Output the (x, y) coordinate of the center of the cell containing the given text.  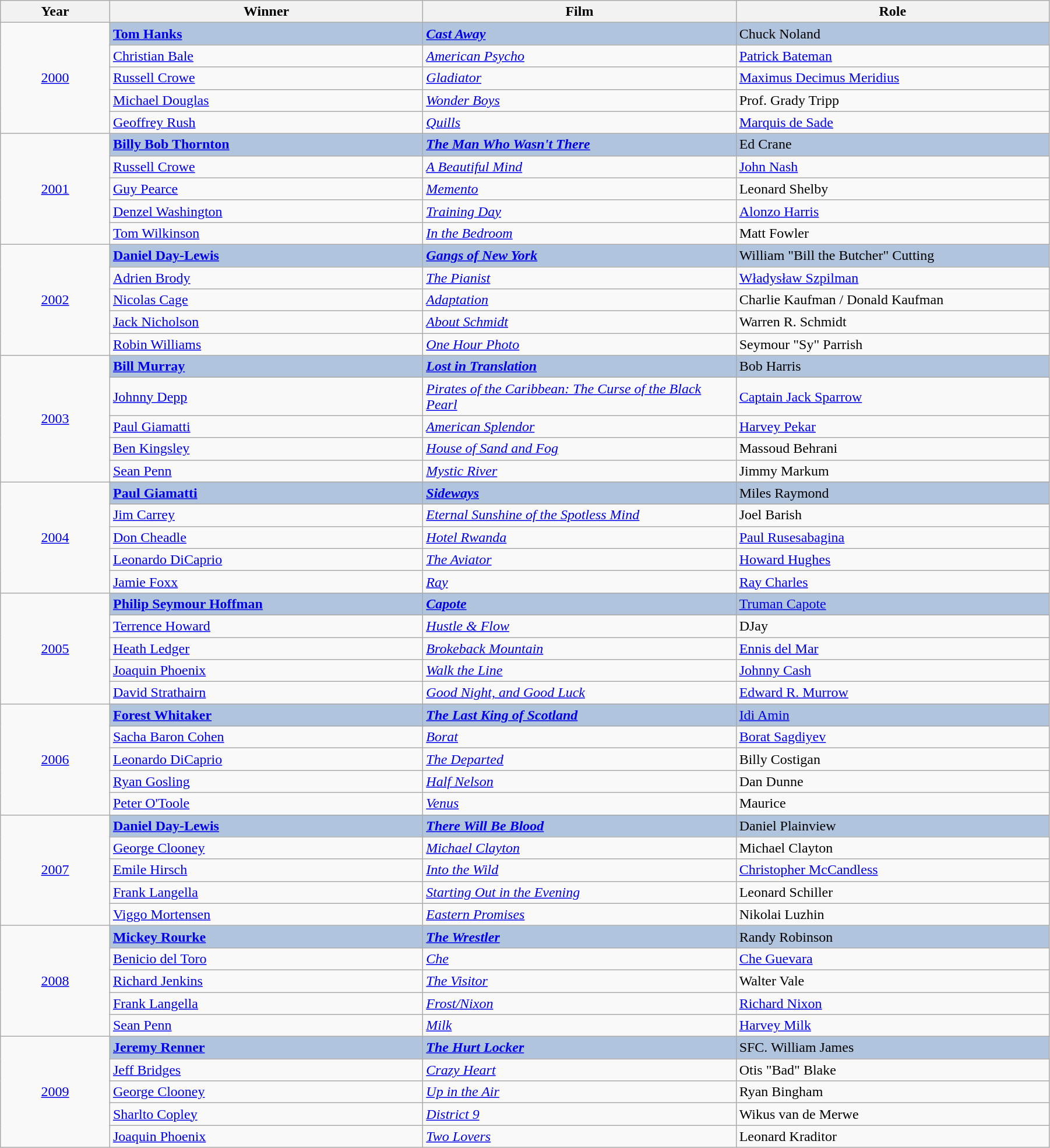
Maurice (893, 804)
Maximus Decimus Meridius (893, 78)
Johnny Cash (893, 671)
Marquis de Sade (893, 122)
Robin Williams (266, 344)
Guy Pearce (266, 189)
Nikolai Luzhin (893, 914)
Jeff Bridges (266, 1070)
Mickey Rourke (266, 936)
Charlie Kaufman / Donald Kaufman (893, 300)
Johnny Depp (266, 396)
One Hour Photo (579, 344)
American Psycho (579, 56)
Massoud Behrani (893, 449)
The Man Who Wasn't There (579, 145)
Don Cheadle (266, 537)
Capote (579, 604)
Daniel Plainview (893, 826)
Benicio del Toro (266, 959)
In the Bedroom (579, 233)
Ed Crane (893, 145)
Forest Whitaker (266, 715)
2006 (55, 759)
DJay (893, 626)
Jimmy Markum (893, 471)
Good Night, and Good Luck (579, 693)
Jim Carrey (266, 515)
Quills (579, 122)
Heath Ledger (266, 649)
Winner (266, 12)
Ray Charles (893, 582)
SFC. William James (893, 1048)
Leonard Schiller (893, 892)
Viggo Mortensen (266, 914)
Ben Kingsley (266, 449)
Denzel Washington (266, 211)
There Will Be Blood (579, 826)
Crazy Heart (579, 1070)
Captain Jack Sparrow (893, 396)
Leonard Kraditor (893, 1136)
Seymour "Sy" Parrish (893, 344)
2001 (55, 189)
Paul Rusesabagina (893, 537)
Borat Sagdiyev (893, 737)
Two Lovers (579, 1136)
Howard Hughes (893, 559)
Walter Vale (893, 981)
Sharlto Copley (266, 1114)
Hotel Rwanda (579, 537)
David Strathairn (266, 693)
Walk the Line (579, 671)
Chuck Noland (893, 34)
2009 (55, 1092)
Sacha Baron Cohen (266, 737)
Adaptation (579, 300)
Jeremy Renner (266, 1048)
Up in the Air (579, 1092)
Gladiator (579, 78)
The Aviator (579, 559)
Peter O'Toole (266, 804)
Richard Nixon (893, 1003)
Mystic River (579, 471)
Brokeback Mountain (579, 649)
Ray (579, 582)
Wikus van de Merwe (893, 1114)
Warren R. Schmidt (893, 322)
District 9 (579, 1114)
Che Guevara (893, 959)
House of Sand and Fog (579, 449)
American Splendor (579, 427)
2000 (55, 78)
Ryan Bingham (893, 1092)
Billy Bob Thornton (266, 145)
Frost/Nixon (579, 1003)
Philip Seymour Hoffman (266, 604)
Wonder Boys (579, 100)
Michael Douglas (266, 100)
Randy Robinson (893, 936)
Che (579, 959)
Władysław Szpilman (893, 278)
Nicolas Cage (266, 300)
Borat (579, 737)
Prof. Grady Tripp (893, 100)
Christian Bale (266, 56)
Miles Raymond (893, 493)
Billy Costigan (893, 759)
Sideways (579, 493)
Milk (579, 1026)
Harvey Pekar (893, 427)
Jack Nicholson (266, 322)
Lost in Translation (579, 367)
2007 (55, 870)
Tom Hanks (266, 34)
Joel Barish (893, 515)
2003 (55, 418)
2004 (55, 537)
The Last King of Scotland (579, 715)
A Beautiful Mind (579, 167)
Gangs of New York (579, 255)
Role (893, 12)
2008 (55, 981)
Dan Dunne (893, 781)
Patrick Bateman (893, 56)
Matt Fowler (893, 233)
Film (579, 12)
2005 (55, 648)
Truman Capote (893, 604)
Training Day (579, 211)
Into the Wild (579, 870)
2002 (55, 300)
William "Bill the Butcher" Cutting (893, 255)
Year (55, 12)
Eternal Sunshine of the Spotless Mind (579, 515)
John Nash (893, 167)
Pirates of the Caribbean: The Curse of the Black Pearl (579, 396)
Emile Hirsch (266, 870)
Harvey Milk (893, 1026)
Ryan Gosling (266, 781)
The Visitor (579, 981)
Memento (579, 189)
Jamie Foxx (266, 582)
Leonard Shelby (893, 189)
Richard Jenkins (266, 981)
Half Nelson (579, 781)
Bob Harris (893, 367)
Starting Out in the Evening (579, 892)
The Pianist (579, 278)
Geoffrey Rush (266, 122)
Adrien Brody (266, 278)
The Departed (579, 759)
Hustle & Flow (579, 626)
The Hurt Locker (579, 1048)
Terrence Howard (266, 626)
Venus (579, 804)
Eastern Promises (579, 914)
The Wrestler (579, 936)
Otis "Bad" Blake (893, 1070)
Idi Amin (893, 715)
Ennis del Mar (893, 649)
Alonzo Harris (893, 211)
About Schmidt (579, 322)
Edward R. Murrow (893, 693)
Tom Wilkinson (266, 233)
Bill Murray (266, 367)
Christopher McCandless (893, 870)
Cast Away (579, 34)
